Locate the cell with the specified text and output its [X, Y] center coordinate. 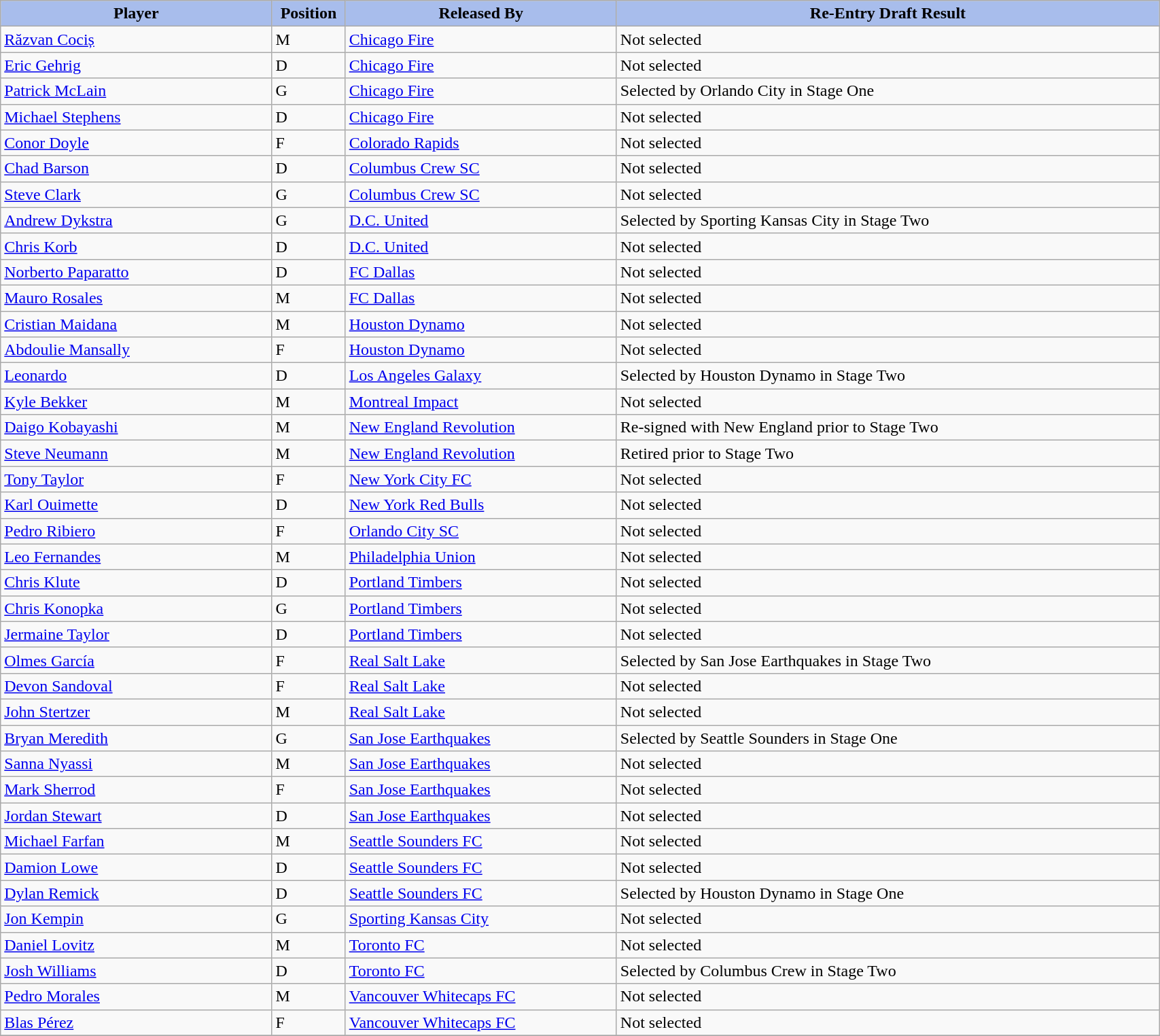
Daigo Kobayashi [136, 428]
Pedro Morales [136, 997]
Position [309, 14]
John Stertzer [136, 712]
Mark Sherrod [136, 790]
Blas Pérez [136, 1022]
Selected by Columbus Crew in Stage Two [887, 971]
Steve Neumann [136, 453]
Mauro Rosales [136, 298]
Leo Fernandes [136, 557]
Chad Barson [136, 169]
Steve Clark [136, 194]
Released By [481, 14]
Philadelphia Union [481, 557]
Norberto Paparatto [136, 272]
Patrick McLain [136, 91]
Sanna Nyassi [136, 764]
Kyle Bekker [136, 402]
Player [136, 14]
Pedro Ribiero [136, 531]
Jermaine Taylor [136, 634]
Conor Doyle [136, 143]
New York Red Bulls [481, 505]
Selected by Sporting Kansas City in Stage Two [887, 220]
Jon Kempin [136, 919]
Los Angeles Galaxy [481, 376]
Jordan Stewart [136, 816]
Tony Taylor [136, 479]
Josh Williams [136, 971]
Damion Lowe [136, 867]
Selected by San Jose Earthquakes in Stage Two [887, 660]
Selected by Orlando City in Stage One [887, 91]
Olmes García [136, 660]
Re-Entry Draft Result [887, 14]
Re-signed with New England prior to Stage Two [887, 428]
Retired prior to Stage Two [887, 453]
Chris Konopka [136, 608]
Chris Klute [136, 583]
Leonardo [136, 376]
Sporting Kansas City [481, 919]
Colorado Rapids [481, 143]
Michael Stephens [136, 117]
Montreal Impact [481, 402]
Orlando City SC [481, 531]
Selected by Houston Dynamo in Stage One [887, 893]
Selected by Seattle Sounders in Stage One [887, 738]
Cristian Maidana [136, 324]
Chris Korb [136, 246]
Daniel Lovitz [136, 945]
Devon Sandoval [136, 686]
Răzvan Cociș [136, 39]
Selected by Houston Dynamo in Stage Two [887, 376]
Dylan Remick [136, 893]
Bryan Meredith [136, 738]
New York City FC [481, 479]
Andrew Dykstra [136, 220]
Michael Farfan [136, 842]
Abdoulie Mansally [136, 350]
Karl Ouimette [136, 505]
Eric Gehrig [136, 65]
